Determine the (x, y) coordinate at the center of the cell enclosing the given text.  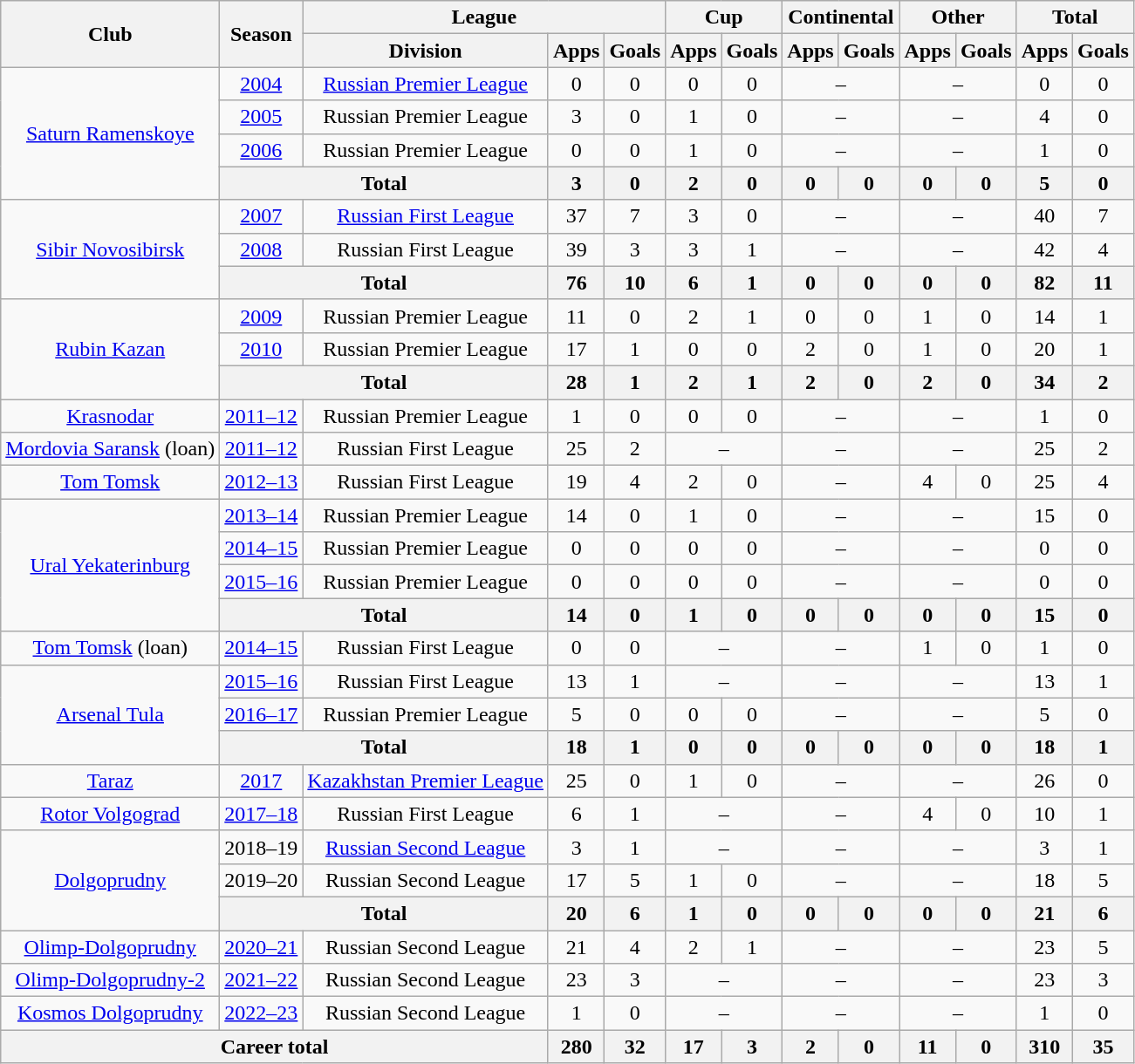
2021–22 (262, 980)
Kazakhstan Premier League (426, 781)
Dolgoprudny (110, 880)
League (484, 17)
Career total (275, 1047)
Tom Tomsk (loan) (110, 648)
Saturn Ramenskoye (110, 133)
2017–18 (262, 814)
Olimp-Dolgoprudny-2 (110, 980)
2006 (262, 150)
32 (635, 1047)
82 (1044, 283)
Club (110, 34)
26 (1044, 781)
2020–21 (262, 946)
Arsenal Tula (110, 714)
Cup (724, 17)
2010 (262, 349)
Division (426, 51)
Rubin Kazan (110, 349)
2007 (262, 216)
2016–17 (262, 714)
Olimp-Dolgoprudny (110, 946)
39 (576, 249)
28 (576, 382)
280 (576, 1047)
310 (1044, 1047)
Continental (841, 17)
2017 (262, 781)
42 (1044, 249)
Tom Tomsk (110, 482)
Rotor Volgograd (110, 814)
Taraz (110, 781)
Krasnodar (110, 416)
2009 (262, 316)
2018–19 (262, 847)
2004 (262, 84)
Kosmos Dolgoprudny (110, 1013)
2005 (262, 117)
2008 (262, 249)
19 (576, 482)
2013–14 (262, 515)
Ural Yekaterinburg (110, 565)
34 (1044, 382)
2019–20 (262, 880)
Season (262, 34)
40 (1044, 216)
35 (1104, 1047)
2012–13 (262, 482)
76 (576, 283)
2022–23 (262, 1013)
Mordovia Saransk (loan) (110, 449)
Other (958, 17)
37 (576, 216)
Sibir Novosibirsk (110, 249)
